Provide the (X, Y) coordinate of the cell's center where the given text is located.  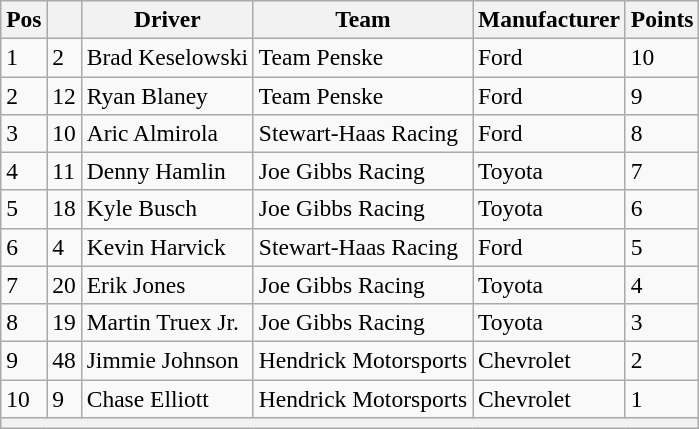
Aric Almirola (167, 133)
Pos (24, 19)
48 (64, 360)
11 (64, 171)
12 (64, 95)
19 (64, 322)
Martin Truex Jr. (167, 322)
Kyle Busch (167, 209)
Driver (167, 19)
Ryan Blaney (167, 95)
Manufacturer (550, 19)
Team (362, 19)
Chase Elliott (167, 398)
18 (64, 209)
Kevin Harvick (167, 247)
Erik Jones (167, 285)
20 (64, 285)
Brad Keselowski (167, 57)
Points (662, 19)
Jimmie Johnson (167, 360)
Denny Hamlin (167, 171)
